Extract the [x, y] coordinate from the center of the cell holding the provided text.  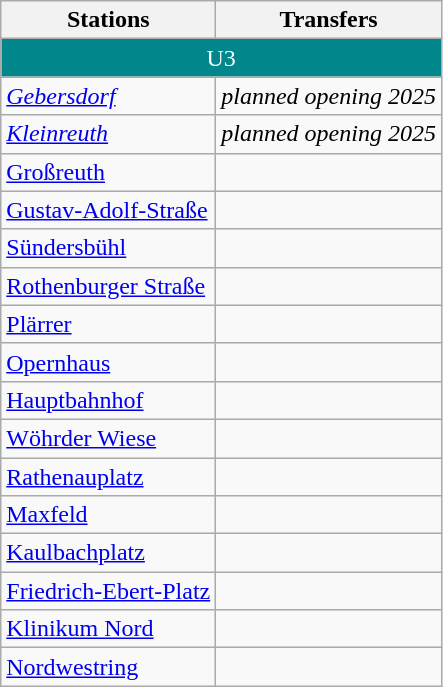
Rathenauplatz [108, 477]
Opernhaus [108, 362]
Stations [108, 20]
Plärrer [108, 324]
Friedrich-Ebert-Platz [108, 591]
Sündersbühl [108, 248]
Hauptbahnhof [108, 400]
Rothenburger Straße [108, 286]
Gustav-Adolf-Straße [108, 210]
Kleinreuth [108, 134]
Maxfeld [108, 515]
Großreuth [108, 172]
Transfers [329, 20]
Nordwestring [108, 667]
Klinikum Nord [108, 629]
Gebersdorf [108, 96]
U3 [222, 58]
Kaulbachplatz [108, 553]
Wöhrder Wiese [108, 438]
